Return [X, Y] of the center of cell containing provided text 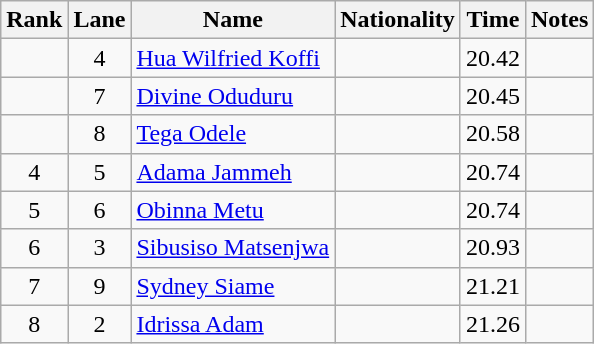
Idrissa Adam [233, 324]
Time [492, 20]
20.93 [492, 248]
21.26 [492, 324]
Obinna Metu [233, 210]
20.45 [492, 96]
20.42 [492, 58]
Sydney Siame [233, 286]
20.58 [492, 134]
Rank [34, 20]
Nationality [398, 20]
9 [100, 286]
Lane [100, 20]
Name [233, 20]
2 [100, 324]
Hua Wilfried Koffi [233, 58]
Divine Oduduru [233, 96]
21.21 [492, 286]
Notes [559, 20]
Adama Jammeh [233, 172]
Sibusiso Matsenjwa [233, 248]
Tega Odele [233, 134]
3 [100, 248]
